Determine the [X, Y] coordinate at the center of the cell enclosing the given text.  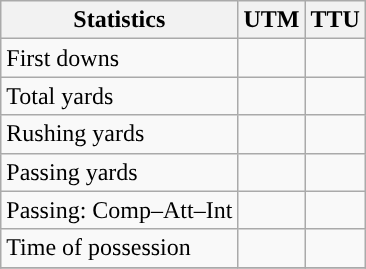
Statistics [120, 20]
Rushing yards [120, 134]
Passing yards [120, 172]
Time of possession [120, 248]
First downs [120, 58]
TTU [335, 20]
Total yards [120, 96]
UTM [272, 20]
Passing: Comp–Att–Int [120, 210]
